Extract the (X, Y) coordinate from the center of the cell holding the provided text.  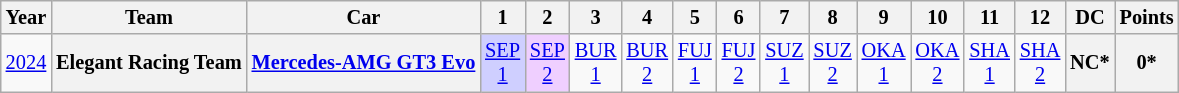
SUZ2 (832, 63)
11 (989, 17)
SHA1 (989, 63)
Car (364, 17)
8 (832, 17)
BUR1 (596, 63)
Elegant Racing Team (148, 63)
2024 (26, 63)
BUR2 (647, 63)
DC (1090, 17)
OKA2 (938, 63)
4 (647, 17)
10 (938, 17)
0* (1147, 63)
1 (502, 17)
7 (784, 17)
5 (695, 17)
9 (884, 17)
Points (1147, 17)
Year (26, 17)
Team (148, 17)
6 (739, 17)
12 (1040, 17)
3 (596, 17)
SUZ1 (784, 63)
SHA2 (1040, 63)
SEP1 (502, 63)
FUJ2 (739, 63)
Mercedes-AMG GT3 Evo (364, 63)
OKA1 (884, 63)
FUJ1 (695, 63)
SEP2 (548, 63)
NC* (1090, 63)
2 (548, 17)
